Return (x, y) of the center of cell containing provided text 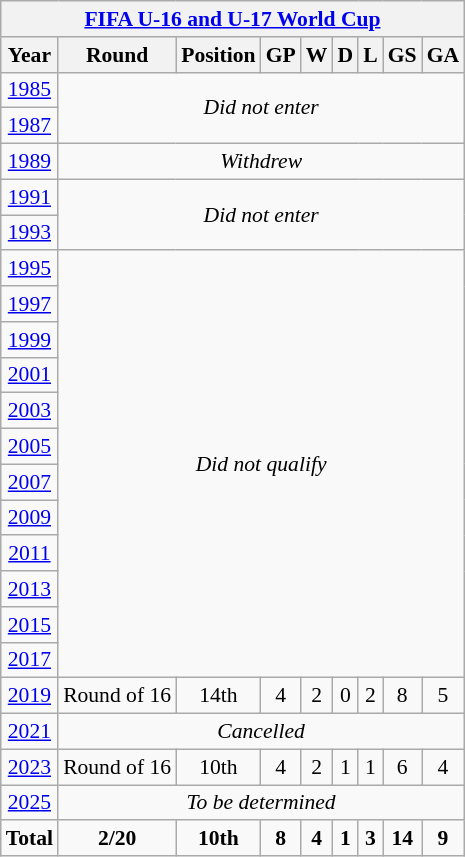
FIFA U-16 and U-17 World Cup (232, 19)
2019 (30, 696)
GS (402, 55)
Did not qualify (261, 465)
2013 (30, 589)
2017 (30, 660)
1987 (30, 126)
2023 (30, 767)
Year (30, 55)
W (317, 55)
GP (281, 55)
9 (444, 839)
5 (444, 696)
2009 (30, 518)
0 (345, 696)
2001 (30, 375)
D (345, 55)
2005 (30, 447)
1999 (30, 340)
6 (402, 767)
GA (444, 55)
L (370, 55)
2007 (30, 482)
2025 (30, 803)
1997 (30, 304)
2021 (30, 732)
Round (117, 55)
1985 (30, 90)
2015 (30, 625)
2011 (30, 554)
14 (402, 839)
2003 (30, 411)
1989 (30, 162)
1995 (30, 269)
Position (218, 55)
14th (218, 696)
2/20 (117, 839)
To be determined (261, 803)
1993 (30, 233)
1991 (30, 197)
3 (370, 839)
Cancelled (261, 732)
Total (30, 839)
Withdrew (261, 162)
